Return the [x, y] coordinate for the center point of the cell that contains the specified text.  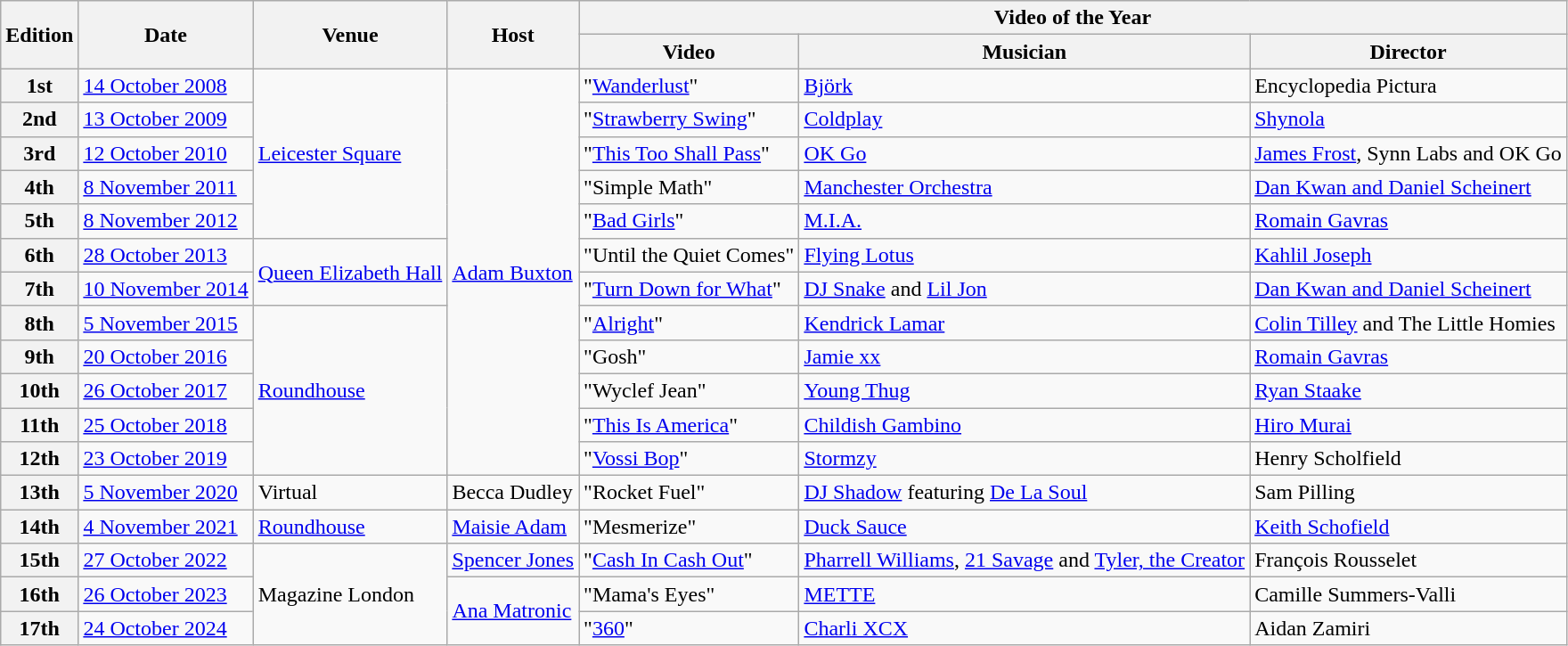
Becca Dudley [513, 493]
Hiro Murai [1409, 425]
25 October 2018 [166, 425]
"Alright" [690, 323]
8 November 2012 [166, 221]
Video of the Year [1073, 18]
Aidan Zamiri [1409, 628]
"Rocket Fuel" [690, 493]
5 November 2015 [166, 323]
Jamie xx [1025, 356]
Ryan Staake [1409, 390]
Young Thug [1025, 390]
Date [166, 35]
4 November 2021 [166, 527]
Queen Elizabeth Hall [350, 272]
Henry Scholfield [1409, 459]
Adam Buxton [513, 273]
6th [39, 255]
Björk [1025, 86]
"This Is America" [690, 425]
27 October 2022 [166, 560]
"Bad Girls" [690, 221]
"Vossi Bop" [690, 459]
28 October 2013 [166, 255]
Keith Schofield [1409, 527]
Video [690, 52]
Ana Matronic [513, 611]
8 November 2011 [166, 187]
15th [39, 560]
"Wyclef Jean" [690, 390]
Edition [39, 35]
Virtual [350, 493]
9th [39, 356]
5 November 2020 [166, 493]
"Cash In Cash Out" [690, 560]
12 October 2010 [166, 153]
Kendrick Lamar [1025, 323]
16th [39, 594]
Coldplay [1025, 119]
Camille Summers-Valli [1409, 594]
Childish Gambino [1025, 425]
Host [513, 35]
Shynola [1409, 119]
Director [1409, 52]
11th [39, 425]
M.I.A. [1025, 221]
3rd [39, 153]
13th [39, 493]
Manchester Orchestra [1025, 187]
"Strawberry Swing" [690, 119]
26 October 2017 [166, 390]
Venue [350, 35]
DJ Snake and Lil Jon [1025, 289]
"360" [690, 628]
"Gosh" [690, 356]
2nd [39, 119]
Flying Lotus [1025, 255]
Duck Sauce [1025, 527]
10 November 2014 [166, 289]
Leicester Square [350, 153]
7th [39, 289]
4th [39, 187]
17th [39, 628]
20 October 2016 [166, 356]
Spencer Jones [513, 560]
James Frost, Synn Labs and OK Go [1409, 153]
8th [39, 323]
Colin Tilley and The Little Homies [1409, 323]
12th [39, 459]
Charli XCX [1025, 628]
26 October 2023 [166, 594]
Magazine London [350, 594]
14 October 2008 [166, 86]
"Until the Quiet Comes" [690, 255]
Musician [1025, 52]
13 October 2009 [166, 119]
Maisie Adam [513, 527]
1st [39, 86]
"Mama's Eyes" [690, 594]
"Simple Math" [690, 187]
DJ Shadow featuring De La Soul [1025, 493]
METTE [1025, 594]
24 October 2024 [166, 628]
Kahlil Joseph [1409, 255]
10th [39, 390]
François Rousselet [1409, 560]
Pharrell Williams, 21 Savage and Tyler, the Creator [1025, 560]
14th [39, 527]
OK Go [1025, 153]
Sam Pilling [1409, 493]
23 October 2019 [166, 459]
Encyclopedia Pictura [1409, 86]
"Turn Down for What" [690, 289]
Stormzy [1025, 459]
"Mesmerize" [690, 527]
5th [39, 221]
"Wanderlust" [690, 86]
"This Too Shall Pass" [690, 153]
